Extract the (x, y) coordinate from the center of the cell holding the provided text.  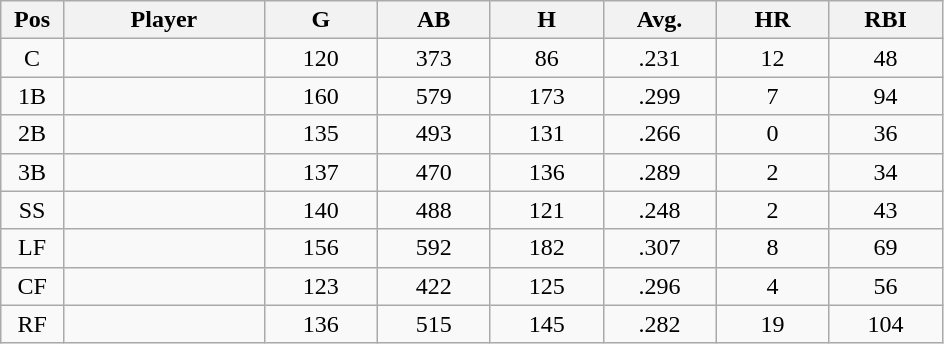
36 (886, 134)
.307 (660, 248)
HR (772, 20)
8 (772, 248)
Avg. (660, 20)
AB (434, 20)
4 (772, 286)
LF (32, 248)
135 (320, 134)
2B (32, 134)
182 (546, 248)
H (546, 20)
422 (434, 286)
.296 (660, 286)
48 (886, 58)
.289 (660, 172)
373 (434, 58)
7 (772, 96)
94 (886, 96)
104 (886, 324)
69 (886, 248)
.231 (660, 58)
488 (434, 210)
156 (320, 248)
SS (32, 210)
121 (546, 210)
CF (32, 286)
Pos (32, 20)
160 (320, 96)
86 (546, 58)
RF (32, 324)
137 (320, 172)
493 (434, 134)
34 (886, 172)
RBI (886, 20)
131 (546, 134)
123 (320, 286)
0 (772, 134)
.248 (660, 210)
140 (320, 210)
56 (886, 286)
.266 (660, 134)
19 (772, 324)
1B (32, 96)
.299 (660, 96)
C (32, 58)
173 (546, 96)
592 (434, 248)
579 (434, 96)
470 (434, 172)
Player (164, 20)
12 (772, 58)
3B (32, 172)
G (320, 20)
145 (546, 324)
125 (546, 286)
120 (320, 58)
43 (886, 210)
515 (434, 324)
.282 (660, 324)
